Find where the given text appears and provide that cell's center as [X, Y] coordinate. 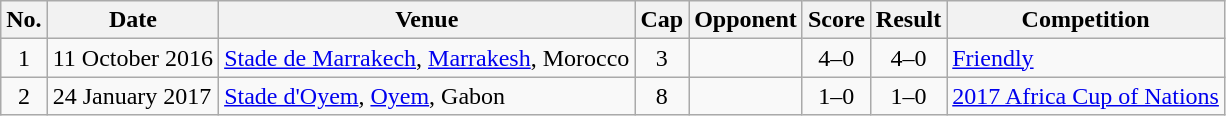
Date [132, 20]
11 October 2016 [132, 58]
2 [24, 96]
24 January 2017 [132, 96]
Stade d'Oyem, Oyem, Gabon [427, 96]
Cap [662, 20]
Score [836, 20]
No. [24, 20]
8 [662, 96]
Competition [1086, 20]
2017 Africa Cup of Nations [1086, 96]
Stade de Marrakech, Marrakesh, Morocco [427, 58]
3 [662, 58]
Opponent [746, 20]
Result [908, 20]
Venue [427, 20]
Friendly [1086, 58]
1 [24, 58]
